Search for the cell housing the specified text and yield its (x, y) center coordinate. 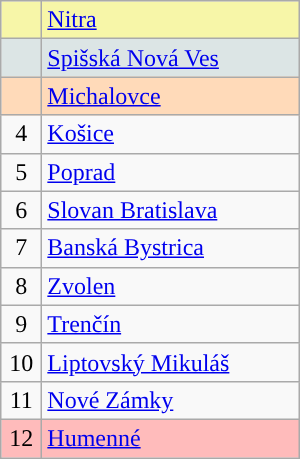
12 (22, 438)
5 (22, 172)
Zvolen (170, 286)
8 (22, 286)
Slovan Bratislava (170, 210)
11 (22, 400)
Michalovce (170, 96)
10 (22, 362)
Liptovský Mikuláš (170, 362)
4 (22, 134)
Banská Bystrica (170, 248)
9 (22, 324)
6 (22, 210)
Nové Zámky (170, 400)
Nitra (170, 20)
Spišská Nová Ves (170, 58)
Košice (170, 134)
Poprad (170, 172)
Trenčín (170, 324)
Humenné (170, 438)
7 (22, 248)
